Provide the [X, Y] coordinate of the cell's center where the given text is located.  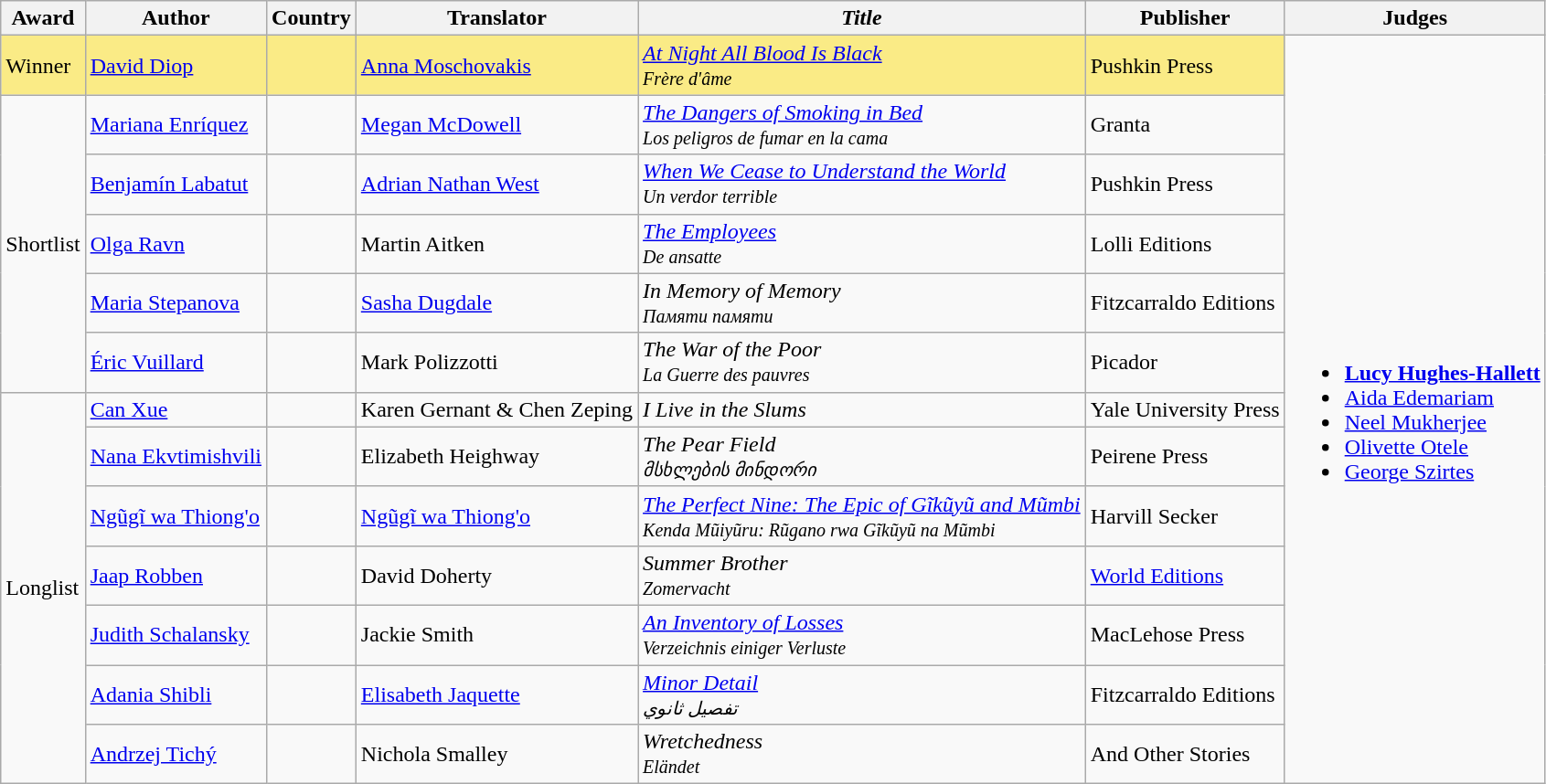
Yale University Press [1185, 409]
Jackie Smith [496, 634]
Elisabeth Jaquette [496, 694]
WretchednessEländet [862, 755]
Maria Stepanova [176, 303]
Winner [43, 66]
Country [312, 18]
Andrzej Tichý [176, 755]
Olga Ravn [176, 243]
Can Xue [176, 409]
David Diop [176, 66]
The Dangers of Smoking in BedLos peligros de fumar en la cama [862, 124]
Lolli Editions [1185, 243]
Anna Moschovakis [496, 66]
Jaap Robben [176, 576]
Longlist [43, 588]
Peirene Press [1185, 457]
Judges [1415, 18]
The EmployeesDe ansatte [862, 243]
Sasha Dugdale [496, 303]
Adrian Nathan West [496, 185]
Karen Gernant & Chen Zeping [496, 409]
Shortlist [43, 243]
Summer BrotherZomervacht [862, 576]
In Memory of MemoryПамяти памяти [862, 303]
Martin Aitken [496, 243]
Award [43, 18]
Megan McDowell [496, 124]
Lucy Hughes-HallettAida EdemariamNeel MukherjeeOlivette OteleGeorge Szirtes [1415, 409]
The Perfect Nine: The Epic of Gĩkũyũ and MũmbiKenda Mũiyũru: Rũgano rwa Gĩkũyũ na Mũmbi [862, 515]
Translator [496, 18]
The Pear Fieldმსხლების მინდორი [862, 457]
When We Cease to Understand the WorldUn verdor terrible [862, 185]
Judith Schalansky [176, 634]
Elizabeth Heighway [496, 457]
Author [176, 18]
Éric Vuillard [176, 362]
Mark Polizzotti [496, 362]
MacLehose Press [1185, 634]
And Other Stories [1185, 755]
Mariana Enríquez [176, 124]
David Doherty [496, 576]
Adania Shibli [176, 694]
I Live in the Slums [862, 409]
Picador [1185, 362]
Nana Ekvtimishvili [176, 457]
Minor Detailتفصيل ثانوي [862, 694]
Title [862, 18]
Publisher [1185, 18]
Nichola Smalley [496, 755]
Benjamín Labatut [176, 185]
World Editions [1185, 576]
The War of the PoorLa Guerre des pauvres [862, 362]
Granta [1185, 124]
Harvill Secker [1185, 515]
An Inventory of LossesVerzeichnis einiger Verluste [862, 634]
At Night All Blood Is BlackFrère d'âme [862, 66]
